Locate the cell with the specified text and output its [X, Y] center coordinate. 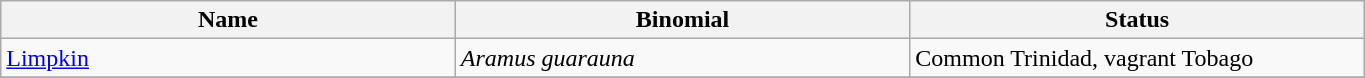
Status [1138, 20]
Name [228, 20]
Binomial [682, 20]
Aramus guarauna [682, 58]
Limpkin [228, 58]
Common Trinidad, vagrant Tobago [1138, 58]
